Extract the [X, Y] coordinate from the center of the cell holding the provided text.  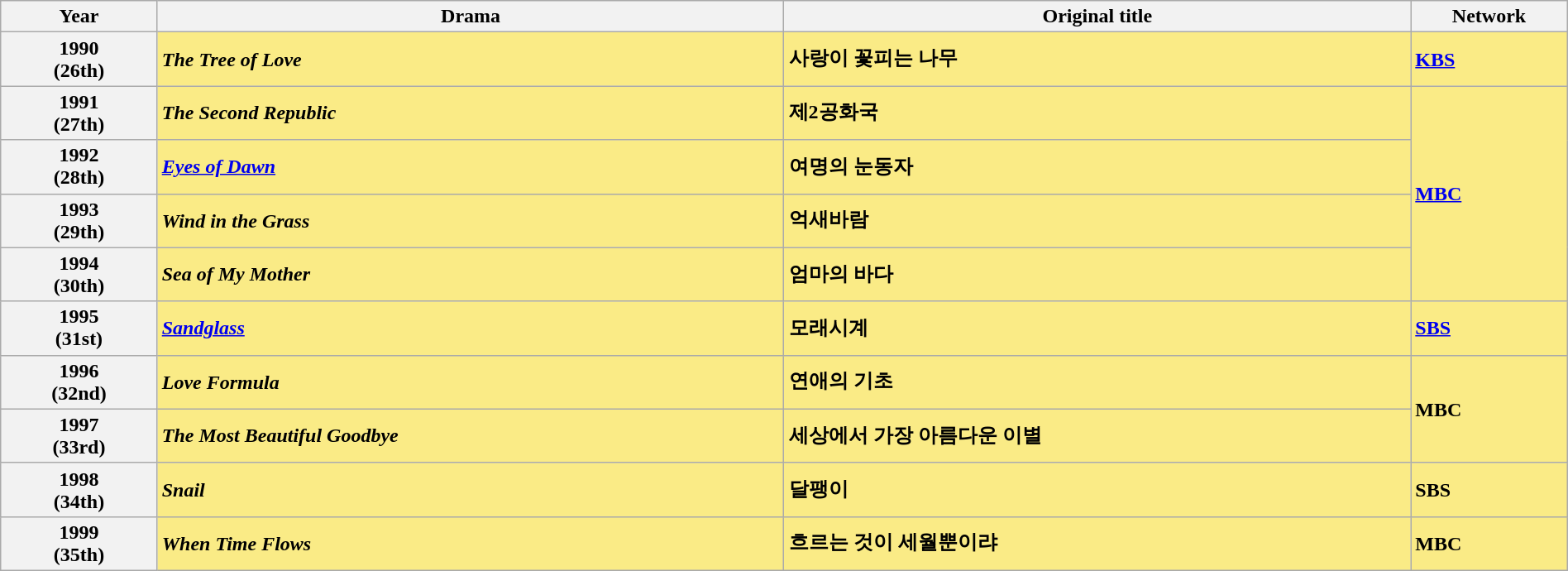
1991(27th) [79, 113]
엄마의 바다 [1097, 275]
KBS [1489, 60]
1992(28th) [79, 167]
1999(35th) [79, 543]
Year [79, 17]
여명의 눈동자 [1097, 167]
제2공화국 [1097, 113]
1993(29th) [79, 220]
The Most Beautiful Goodbye [471, 435]
흐르는 것이 세월뿐이랴 [1097, 543]
1994(30th) [79, 275]
세상에서 가장 아름다운 이별 [1097, 435]
억새바람 [1097, 220]
1996(32nd) [79, 382]
Sandglass [471, 328]
Drama [471, 17]
달팽이 [1097, 490]
1998(34th) [79, 490]
사랑이 꽃피는 나무 [1097, 60]
연애의 기초 [1097, 382]
Original title [1097, 17]
Love Formula [471, 382]
The Tree of Love [471, 60]
Eyes of Dawn [471, 167]
1990(26th) [79, 60]
Wind in the Grass [471, 220]
1995(31st) [79, 328]
모래시계 [1097, 328]
1997(33rd) [79, 435]
When Time Flows [471, 543]
Sea of My Mother [471, 275]
Network [1489, 17]
The Second Republic [471, 113]
Snail [471, 490]
